For the text-containing cell, return its midpoint in [X, Y] coordinate format. 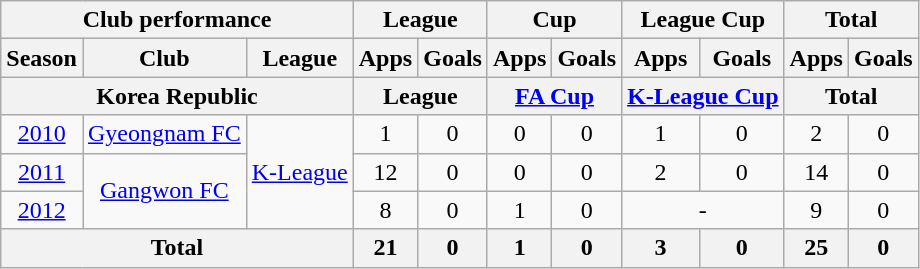
Season [42, 58]
Gyeongnam FC [164, 134]
21 [385, 248]
League Cup [703, 20]
K-League Cup [703, 96]
12 [385, 172]
FA Cup [554, 96]
Gangwon FC [164, 191]
9 [816, 210]
8 [385, 210]
Cup [554, 20]
2011 [42, 172]
3 [661, 248]
2012 [42, 210]
Korea Republic [177, 96]
- [703, 210]
Club [164, 58]
Club performance [177, 20]
25 [816, 248]
14 [816, 172]
K-League [300, 172]
2010 [42, 134]
